Return the [x, y] coordinate for the center point of the cell that contains the specified text.  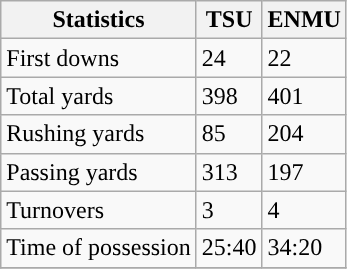
Turnovers [99, 210]
22 [304, 58]
Total yards [99, 96]
Rushing yards [99, 134]
34:20 [304, 248]
197 [304, 172]
3 [229, 210]
25:40 [229, 248]
Statistics [99, 20]
ENMU [304, 20]
TSU [229, 20]
398 [229, 96]
204 [304, 134]
4 [304, 210]
313 [229, 172]
24 [229, 58]
Passing yards [99, 172]
401 [304, 96]
Time of possession [99, 248]
85 [229, 134]
First downs [99, 58]
